Detect which cell encompasses the target text, then output its (X, Y) center coordinate. 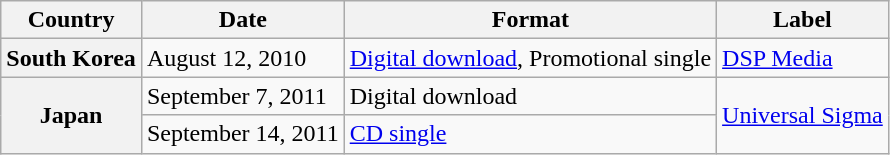
Digital download (530, 96)
September 14, 2011 (242, 134)
Universal Sigma (803, 115)
August 12, 2010 (242, 58)
South Korea (72, 58)
CD single (530, 134)
Country (72, 20)
September 7, 2011 (242, 96)
Date (242, 20)
Format (530, 20)
Japan (72, 115)
Digital download, Promotional single (530, 58)
DSP Media (803, 58)
Label (803, 20)
